Determine the [x, y] coordinate at the center of the cell enclosing the given text.  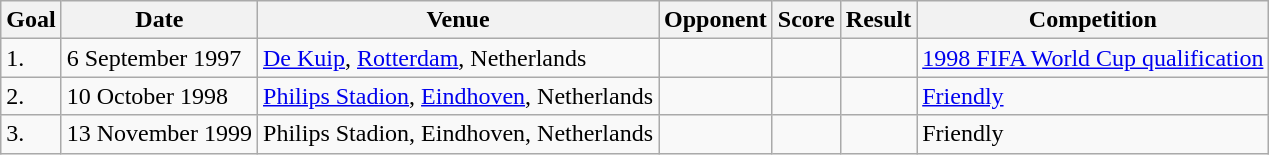
1998 FIFA World Cup qualification [1093, 58]
Date [159, 20]
Goal [31, 20]
13 November 1999 [159, 134]
Venue [458, 20]
1. [31, 58]
De Kuip, Rotterdam, Netherlands [458, 58]
Opponent [716, 20]
Result [878, 20]
2. [31, 96]
3. [31, 134]
Score [806, 20]
6 September 1997 [159, 58]
10 October 1998 [159, 96]
Competition [1093, 20]
